Locate the cell with the specified text and output its (X, Y) center coordinate. 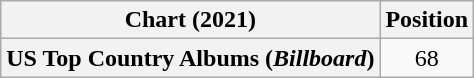
Chart (2021) (190, 20)
US Top Country Albums (Billboard) (190, 58)
68 (427, 58)
Position (427, 20)
